Search for the cell housing the specified text and yield its (x, y) center coordinate. 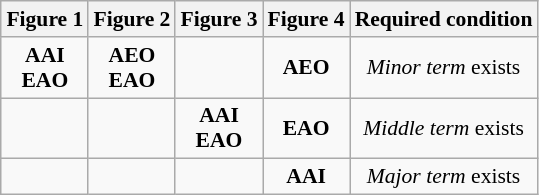
Required condition (444, 19)
AEO (306, 66)
AEOEAO (132, 66)
Figure 1 (44, 19)
Figure 4 (306, 19)
Minor term exists (444, 66)
AAI (306, 177)
Middle term exists (444, 128)
Major term exists (444, 177)
EAO (306, 128)
Figure 3 (218, 19)
Figure 2 (132, 19)
